From the cell containing the given text, extract its center point as (X, Y) coordinate. 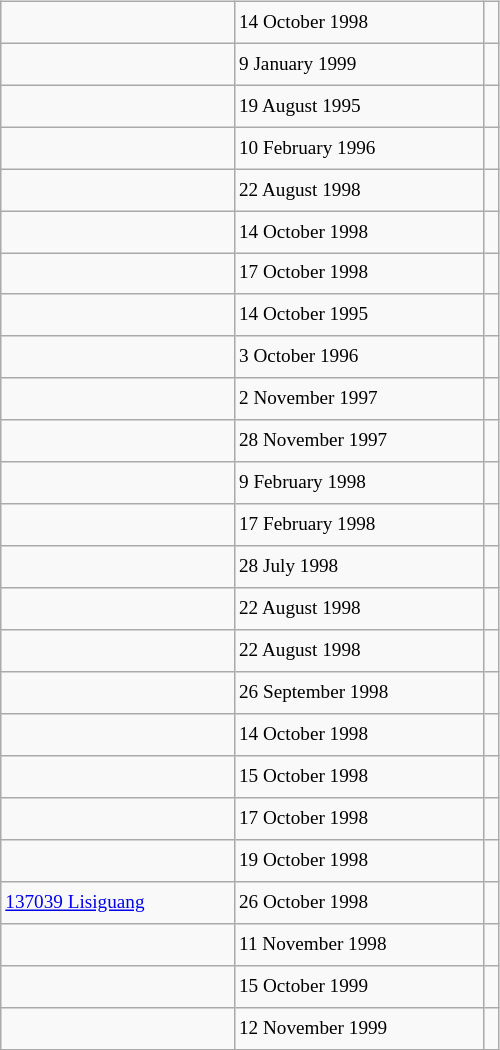
19 August 1995 (359, 106)
9 February 1998 (359, 483)
28 July 1998 (359, 567)
3 October 1996 (359, 357)
26 October 1998 (359, 902)
28 November 1997 (359, 441)
17 February 1998 (359, 525)
14 October 1995 (359, 315)
15 October 1998 (359, 777)
19 October 1998 (359, 861)
2 November 1997 (359, 399)
26 September 1998 (359, 693)
10 February 1996 (359, 148)
9 January 1999 (359, 64)
11 November 1998 (359, 944)
137039 Lisiguang (118, 902)
12 November 1999 (359, 1028)
15 October 1999 (359, 986)
